Scan for the cell matching the given text and deliver its [X, Y] coordinate at center. 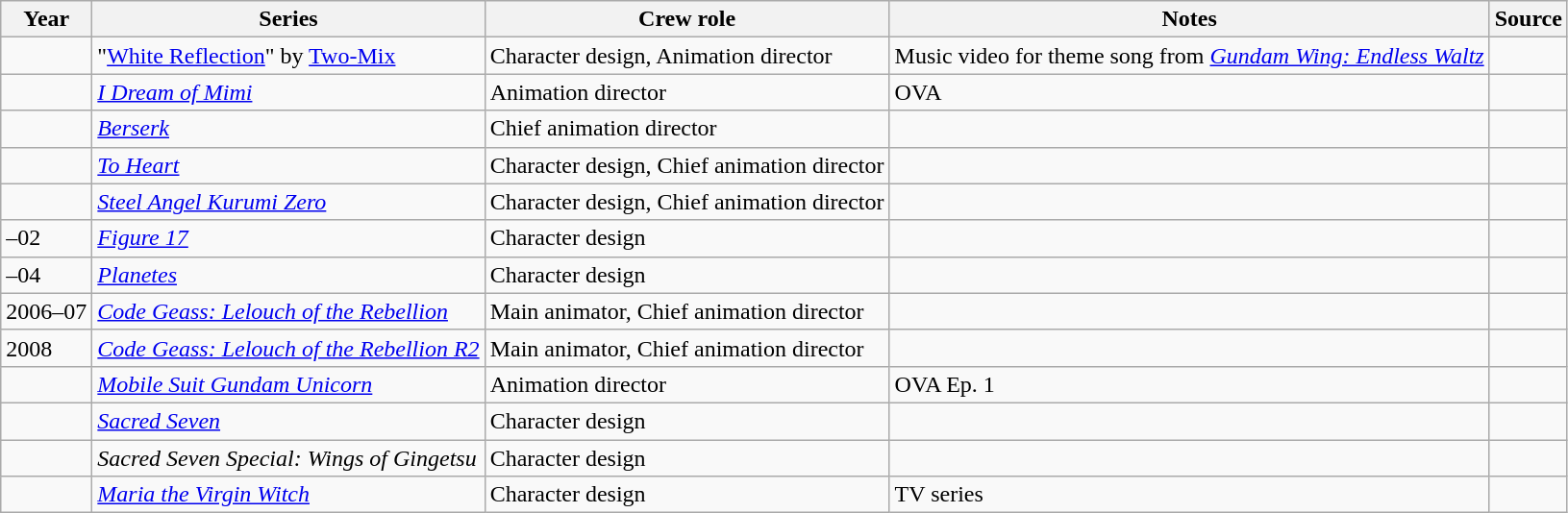
2008 [46, 348]
Music video for theme song from Gundam Wing: Endless Waltz [1189, 56]
Code Geass: Lelouch of the Rebellion R2 [288, 348]
Notes [1189, 19]
Maria the Virgin Witch [288, 495]
–02 [46, 238]
Character design, Animation director [686, 56]
Sacred Seven [288, 421]
Chief animation director [686, 129]
I Dream of Mimi [288, 92]
Year [46, 19]
Steel Angel Kurumi Zero [288, 202]
2006–07 [46, 311]
Crew role [686, 19]
Source [1529, 19]
Berserk [288, 129]
OVA [1189, 92]
Code Geass: Lelouch of the Rebellion [288, 311]
Mobile Suit Gundam Unicorn [288, 384]
Series [288, 19]
Sacred Seven Special: Wings of Gingetsu [288, 458]
TV series [1189, 495]
To Heart [288, 165]
Figure 17 [288, 238]
Planetes [288, 275]
–04 [46, 275]
OVA Ep. 1 [1189, 384]
"White Reflection" by Two-Mix [288, 56]
